For the text-containing cell, return its midpoint in (X, Y) coordinate format. 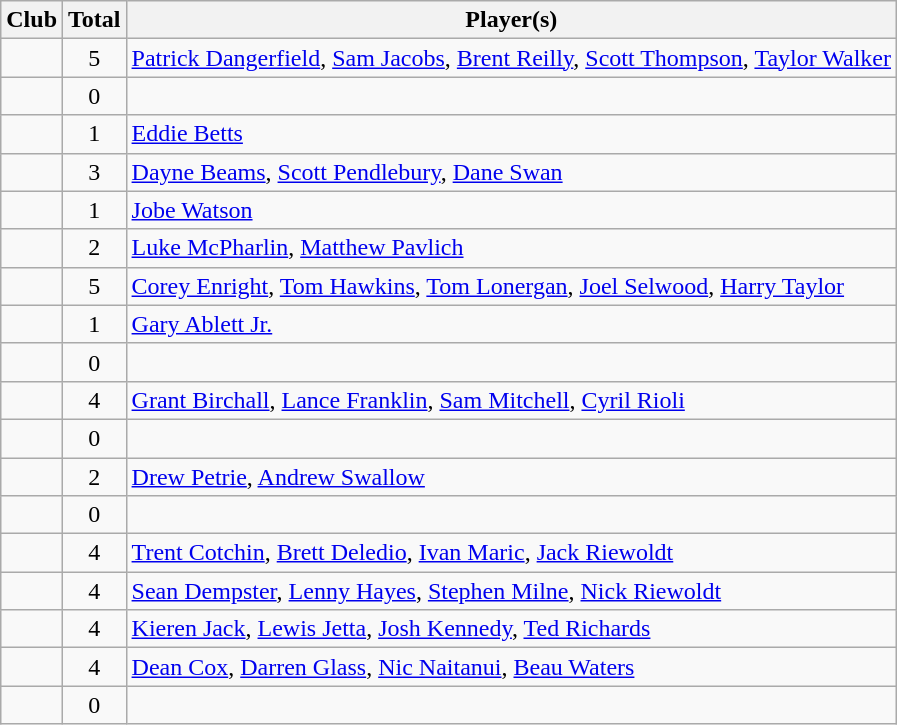
Player(s) (511, 20)
Kieren Jack, Lewis Jetta, Josh Kennedy, Ted Richards (511, 629)
Corey Enright, Tom Hawkins, Tom Lonergan, Joel Selwood, Harry Taylor (511, 286)
Drew Petrie, Andrew Swallow (511, 477)
Trent Cotchin, Brett Deledio, Ivan Maric, Jack Riewoldt (511, 553)
Eddie Betts (511, 134)
Dean Cox, Darren Glass, Nic Naitanui, Beau Waters (511, 667)
Total (95, 20)
Sean Dempster, Lenny Hayes, Stephen Milne, Nick Riewoldt (511, 591)
Luke McPharlin, Matthew Pavlich (511, 248)
Gary Ablett Jr. (511, 324)
Club (32, 20)
Grant Birchall, Lance Franklin, Sam Mitchell, Cyril Rioli (511, 400)
Jobe Watson (511, 210)
Patrick Dangerfield, Sam Jacobs, Brent Reilly, Scott Thompson, Taylor Walker (511, 58)
Dayne Beams, Scott Pendlebury, Dane Swan (511, 172)
3 (95, 172)
